Provide the [x, y] coordinate of the cell's center where the given text is located.  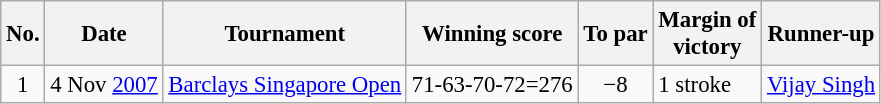
Tournament [284, 34]
Vijay Singh [822, 85]
4 Nov 2007 [104, 85]
71-63-70-72=276 [492, 85]
Winning score [492, 34]
1 stroke [708, 85]
To par [616, 34]
1 [23, 85]
Date [104, 34]
Runner-up [822, 34]
−8 [616, 85]
Margin ofvictory [708, 34]
No. [23, 34]
Barclays Singapore Open [284, 85]
